Extract the [x, y] coordinate from the center of the cell holding the provided text.  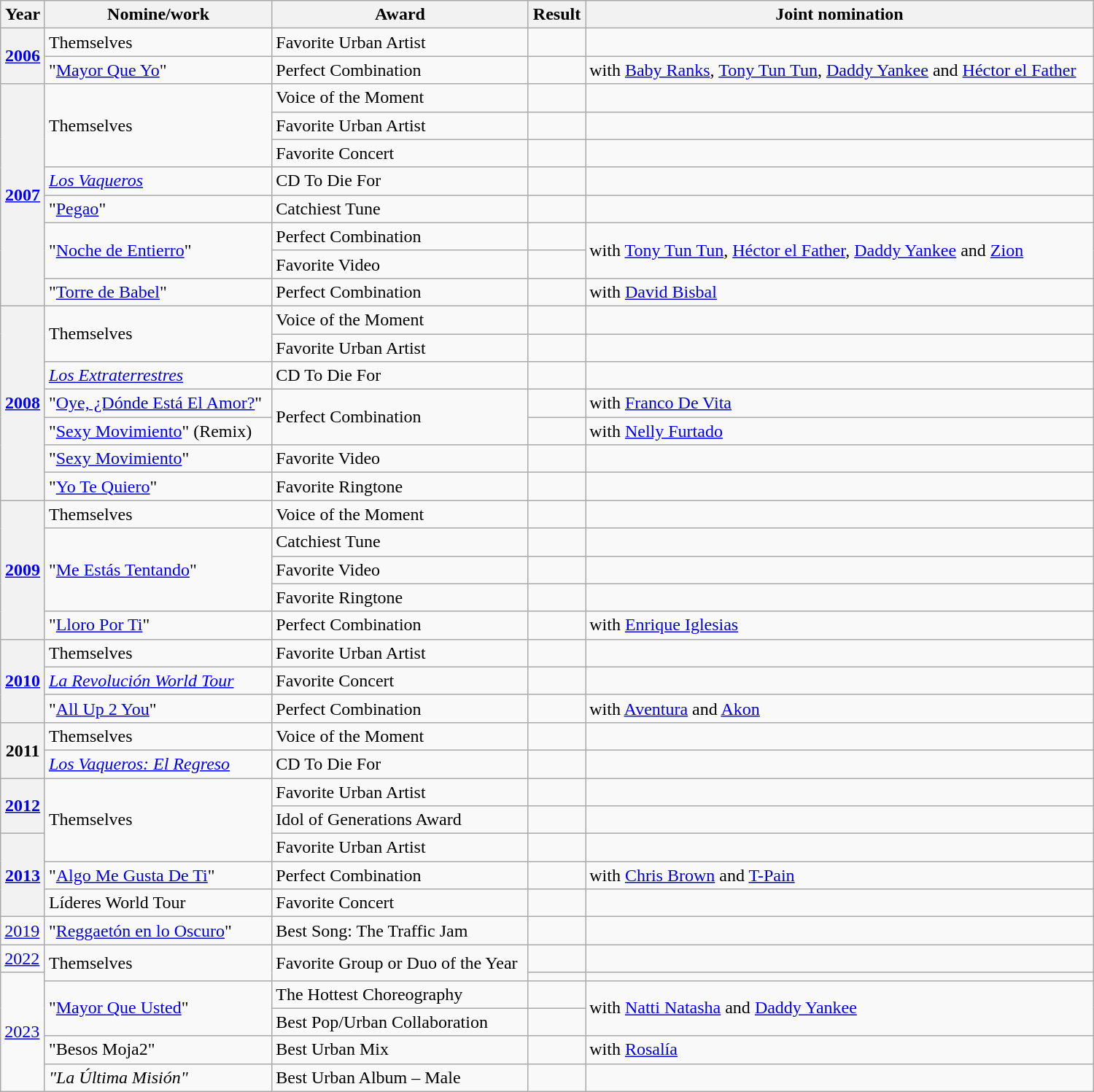
La Revolución World Tour [158, 681]
Nomine/work [158, 15]
"Sexy Movimiento" [158, 459]
"Oye, ¿Dónde Está El Amor?" [158, 403]
2023 [23, 1031]
"Sexy Movimiento" (Remix) [158, 431]
Líderes World Tour [158, 903]
2013 [23, 875]
Idol of Generations Award [400, 820]
"Yo Te Quiero" [158, 487]
Los Vaqueros: El Regreso [158, 764]
"La Última Misión" [158, 1077]
with Franco De Vita [840, 403]
with Natti Natasha and Daddy Yankee [840, 1008]
2012 [23, 805]
with Chris Brown and T-Pain [840, 875]
"Algo Me Gusta De Ti" [158, 875]
"Me Estás Tentando" [158, 570]
with Baby Ranks, Tony Tun Tun, Daddy Yankee and Héctor el Father [840, 70]
Year [23, 15]
with Tony Tun Tun, Héctor el Father, Daddy Yankee and Zion [840, 250]
Award [400, 15]
"Lloro Por Ti" [158, 625]
Los Vaqueros [158, 181]
with Nelly Furtado [840, 431]
2006 [23, 56]
Best Song: The Traffic Jam [400, 931]
The Hottest Choreography [400, 994]
with Rosalía [840, 1050]
2007 [23, 195]
"Mayor Que Yo" [158, 70]
Joint nomination [840, 15]
Favorite Group or Duo of the Year [400, 963]
"Reggaetón en lo Oscuro" [158, 931]
2008 [23, 403]
"Pegao" [158, 209]
"Noche de Entierro" [158, 250]
Result [556, 15]
"Torre de Babel" [158, 292]
2010 [23, 681]
Best Urban Mix [400, 1050]
2009 [23, 570]
Los Extraterrestres [158, 376]
with David Bisbal [840, 292]
2019 [23, 931]
Best Urban Album – Male [400, 1077]
"Besos Moja2" [158, 1050]
2022 [23, 959]
with Aventura and Akon [840, 708]
"Mayor Que Usted" [158, 1008]
"All Up 2 You" [158, 708]
2011 [23, 750]
Best Pop/Urban Collaboration [400, 1022]
with Enrique Iglesias [840, 625]
